Provide the (x, y) coordinate of the cell's center where the given text is located.  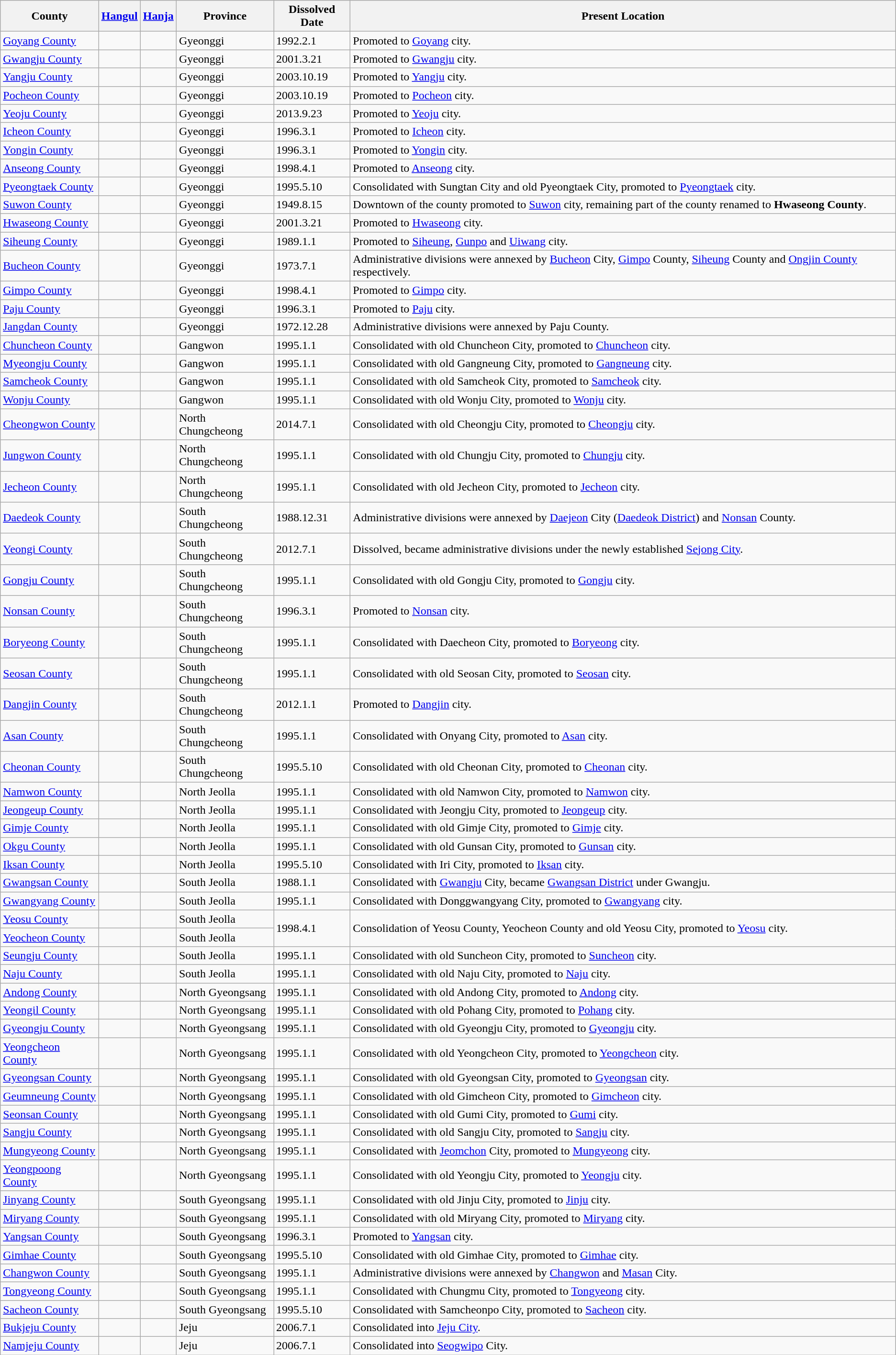
Gimhae County (50, 1254)
Promoted to Pocheon city. (623, 95)
Consolidated with Jeongju City, promoted to Jeongeup city. (623, 810)
Hanja (158, 16)
Gimpo County (50, 291)
Okgu County (50, 846)
Consolidated with old Seosan City, promoted to Seosan city. (623, 674)
1989.1.1 (312, 241)
Hangul (120, 16)
Namwon County (50, 792)
Gwangyang County (50, 901)
Administrative divisions were annexed by Changwon and Masan City. (623, 1273)
Promoted to Gwangju city. (623, 59)
Consolidated with Sungtan City and old Pyeongtaek City, promoted to Pyeongtaek city. (623, 186)
Changwon County (50, 1273)
Consolidated with old Miryang City, promoted to Miryang city. (623, 1218)
1988.12.31 (312, 518)
Gyeongju County (50, 1029)
Gwangju County (50, 59)
Iksan County (50, 864)
Promoted to Dangjin city. (623, 705)
Consolidated with old Gyeongju City, promoted to Gyeongju city. (623, 1029)
Anseong County (50, 168)
Chuncheon County (50, 345)
Cheongwon County (50, 424)
Gongju County (50, 580)
Gwangsan County (50, 883)
Consolidated with old Andong City, promoted to Andong city. (623, 992)
Yeosu County (50, 919)
Nonsan County (50, 611)
Yongin County (50, 150)
Promoted to Anseong city. (623, 168)
2012.1.1 (312, 705)
Seosan County (50, 674)
Yeongi County (50, 549)
Consolidated with old Wonju City, promoted to Wonju city. (623, 400)
Downtown of the county promoted to Suwon city, remaining part of the county renamed to Hwaseong County. (623, 204)
Consolidated with Samcheonpo City, promoted to Sacheon city. (623, 1309)
Consolidated with old Yeongju City, promoted to Yeongju city. (623, 1176)
Yeongpoong County (50, 1176)
1992.2.1 (312, 41)
Consolidated with old Gunsan City, promoted to Gunsan city. (623, 846)
Consolidated with old Jinju City, promoted to Jinju city. (623, 1200)
2014.7.1 (312, 424)
Jinyang County (50, 1200)
Andong County (50, 992)
Daedeok County (50, 518)
Yangju County (50, 77)
Bucheon County (50, 266)
Promoted to Goyang city. (623, 41)
Jeongeup County (50, 810)
Dissolved, became administrative divisions under the newly established Sejong City. (623, 549)
Consolidated with Chungmu City, promoted to Tongyeong city. (623, 1291)
Hwaseong County (50, 223)
Naju County (50, 974)
Pocheon County (50, 95)
Consolidated with Gwangju City, became Gwangsan District under Gwangju. (623, 883)
2013.9.23 (312, 113)
Samcheok County (50, 381)
Mungyeong County (50, 1151)
Seonsan County (50, 1114)
Consolidated with Jeomchon City, promoted to Mungyeong city. (623, 1151)
Consolidated with old Jecheon City, promoted to Jecheon city. (623, 486)
Consolidated with old Cheonan City, promoted to Cheonan city. (623, 767)
Promoted to Paju city. (623, 309)
Consolidated with old Pohang City, promoted to Pohang city. (623, 1010)
Consolidated with old Chungju City, promoted to Chungju city. (623, 456)
Gimje County (50, 828)
Present Location (623, 16)
Promoted to Hwaseong city. (623, 223)
Yangsan County (50, 1236)
Consolidated with old Gimhae City, promoted to Gimhae city. (623, 1254)
Bukjeju County (50, 1328)
Promoted to Yongin city. (623, 150)
Consolidated with Daecheon City, promoted to Boryeong city. (623, 642)
Icheon County (50, 132)
Consolidated with old Chuncheon City, promoted to Chuncheon city. (623, 345)
Goyang County (50, 41)
County (50, 16)
Asan County (50, 736)
Consolidated with old Gumi City, promoted to Gumi city. (623, 1114)
1988.1.1 (312, 883)
Consolidated with old Yeongcheon City, promoted to Yeongcheon city. (623, 1053)
Yeongcheon County (50, 1053)
Tongyeong County (50, 1291)
Sacheon County (50, 1309)
Consolidated with old Cheongju City, promoted to Cheongju city. (623, 424)
Consolidated with old Gangneung City, promoted to Gangneung city. (623, 363)
Consolidated with Donggwangyang City, promoted to Gwangyang city. (623, 901)
Yeoju County (50, 113)
Consolidated with old Suncheon City, promoted to Suncheon city. (623, 955)
Promoted to Yeoju city. (623, 113)
Consolidated with old Gongju City, promoted to Gongju city. (623, 580)
Dangjin County (50, 705)
Myeongju County (50, 363)
Consolidated into Jeju City. (623, 1328)
Miryang County (50, 1218)
Jungwon County (50, 456)
Promoted to Yangsan city. (623, 1236)
Dissolved Date (312, 16)
Consolidation of Yeosu County, Yeocheon County and old Yeosu City, promoted to Yeosu city. (623, 928)
Promoted to Nonsan city. (623, 611)
Boryeong County (50, 642)
Consolidated with old Sangju City, promoted to Sangju city. (623, 1132)
1949.8.15 (312, 204)
Administrative divisions were annexed by Paju County. (623, 327)
Cheonan County (50, 767)
Consolidated with old Gimcheon City, promoted to Gimcheon city. (623, 1096)
Consolidated with old Gyeongsan City, promoted to Gyeongsan city. (623, 1078)
Consolidated with old Naju City, promoted to Naju city. (623, 974)
Promoted to Gimpo city. (623, 291)
Pyeongtaek County (50, 186)
Province (225, 16)
1973.7.1 (312, 266)
Suwon County (50, 204)
Consolidated with old Gimje City, promoted to Gimje city. (623, 828)
Seungju County (50, 955)
Yeongil County (50, 1010)
Consolidated into Seogwipo City. (623, 1346)
Administrative divisions were annexed by Daejeon City (Daedeok District) and Nonsan County. (623, 518)
2012.7.1 (312, 549)
Promoted to Yangju city. (623, 77)
Jangdan County (50, 327)
Consolidated with Iri City, promoted to Iksan city. (623, 864)
Yeocheon County (50, 937)
Paju County (50, 309)
Promoted to Siheung, Gunpo and Uiwang city. (623, 241)
Administrative divisions were annexed by Bucheon City, Gimpo County, Siheung County and Ongjin County respectively. (623, 266)
Geumneung County (50, 1096)
1972.12.28 (312, 327)
Gyeongsan County (50, 1078)
Consolidated with old Samcheok City, promoted to Samcheok city. (623, 381)
Sangju County (50, 1132)
Promoted to Icheon city. (623, 132)
Namjeju County (50, 1346)
Siheung County (50, 241)
Consolidated with Onyang City, promoted to Asan city. (623, 736)
Jecheon County (50, 486)
Wonju County (50, 400)
Consolidated with old Namwon City, promoted to Namwon city. (623, 792)
